For the text-containing cell, return its midpoint in [X, Y] coordinate format. 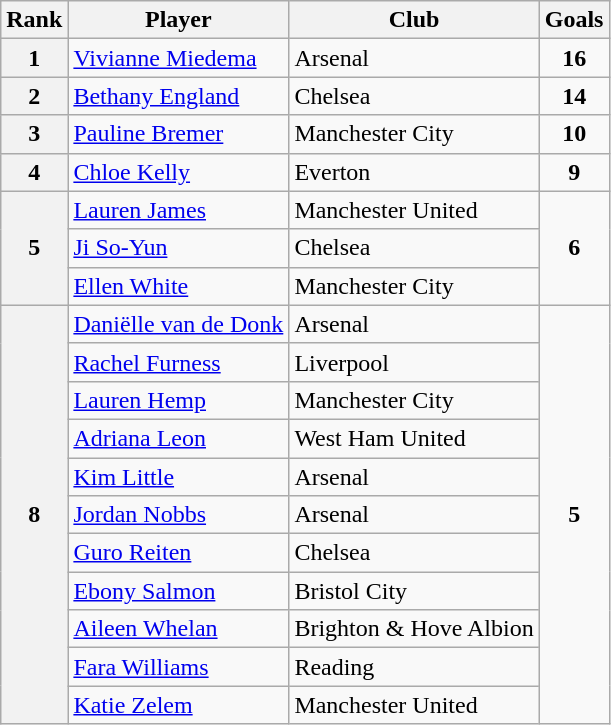
Liverpool [414, 362]
Brighton & Hove Albion [414, 629]
Fara Williams [178, 667]
Kim Little [178, 477]
4 [34, 172]
Player [178, 20]
Reading [414, 667]
Ebony Salmon [178, 591]
Ellen White [178, 286]
14 [574, 96]
2 [34, 96]
1 [34, 58]
Ji So-Yun [178, 248]
Bethany England [178, 96]
Guro Reiten [178, 553]
10 [574, 134]
Bristol City [414, 591]
Daniëlle van de Donk [178, 324]
3 [34, 134]
Lauren Hemp [178, 400]
Rachel Furness [178, 362]
Rank [34, 20]
Chloe Kelly [178, 172]
Aileen Whelan [178, 629]
West Ham United [414, 438]
6 [574, 248]
Lauren James [178, 210]
Vivianne Miedema [178, 58]
8 [34, 514]
Katie Zelem [178, 705]
Pauline Bremer [178, 134]
Goals [574, 20]
16 [574, 58]
Club [414, 20]
Adriana Leon [178, 438]
9 [574, 172]
Everton [414, 172]
Jordan Nobbs [178, 515]
